From the cell containing the given text, extract its center point as [x, y] coordinate. 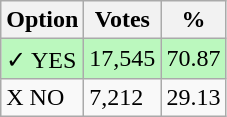
Option [42, 20]
7,212 [122, 97]
29.13 [194, 97]
Votes [122, 20]
X NO [42, 97]
17,545 [122, 59]
70.87 [194, 59]
✓ YES [42, 59]
% [194, 20]
